Extract the [X, Y] coordinate from the center of the cell holding the provided text.  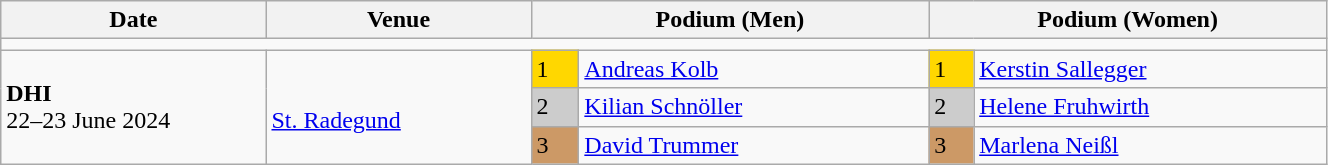
St. Radegund [398, 107]
Marlena Neißl [1150, 145]
Andreas Kolb [754, 69]
Podium (Women) [1128, 20]
Venue [398, 20]
DHI 22–23 June 2024 [134, 107]
Helene Fruhwirth [1150, 107]
Date [134, 20]
Kilian Schnöller [754, 107]
Podium (Men) [730, 20]
David Trummer [754, 145]
Kerstin Sallegger [1150, 69]
